Capture the cell that displays the provided text and extract its [x, y] central coordinate. 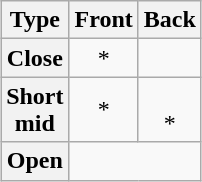
Close [35, 58]
Short mid [35, 110]
Type [35, 20]
Back [170, 20]
Front [104, 20]
Open [35, 161]
